Locate the cell with the specified text and output its (x, y) center coordinate. 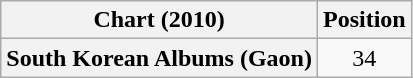
Chart (2010) (160, 20)
34 (364, 58)
Position (364, 20)
South Korean Albums (Gaon) (160, 58)
